Return the [X, Y] coordinate for the center point of the cell that contains the specified text.  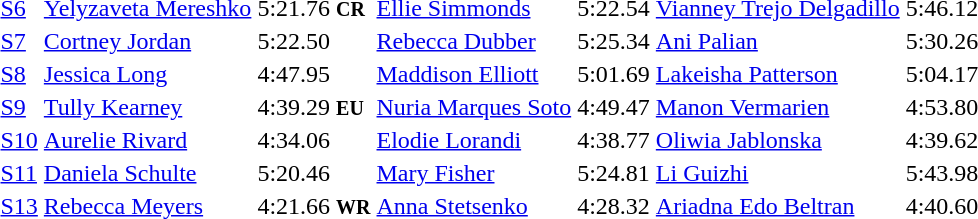
Mary Fisher [474, 173]
Jessica Long [148, 74]
4:38.77 [614, 140]
Lakeisha Patterson [778, 74]
Daniela Schulte [148, 173]
4:49.47 [614, 107]
Aurelie Rivard [148, 140]
5:22.50 [314, 41]
Cortney Jordan [148, 41]
5:01.69 [614, 74]
4:47.95 [314, 74]
Rebecca Dubber [474, 41]
4:34.06 [314, 140]
Nuria Marques Soto [474, 107]
Li Guizhi [778, 173]
Tully Kearney [148, 107]
Elodie Lorandi [474, 140]
5:25.34 [614, 41]
5:20.46 [314, 173]
4:39.29 EU [314, 107]
Maddison Elliott [474, 74]
Ani Palian [778, 41]
Oliwia Jablonska [778, 140]
5:24.81 [614, 173]
Manon Vermarien [778, 107]
